Return [X, Y] of the center of cell containing provided text 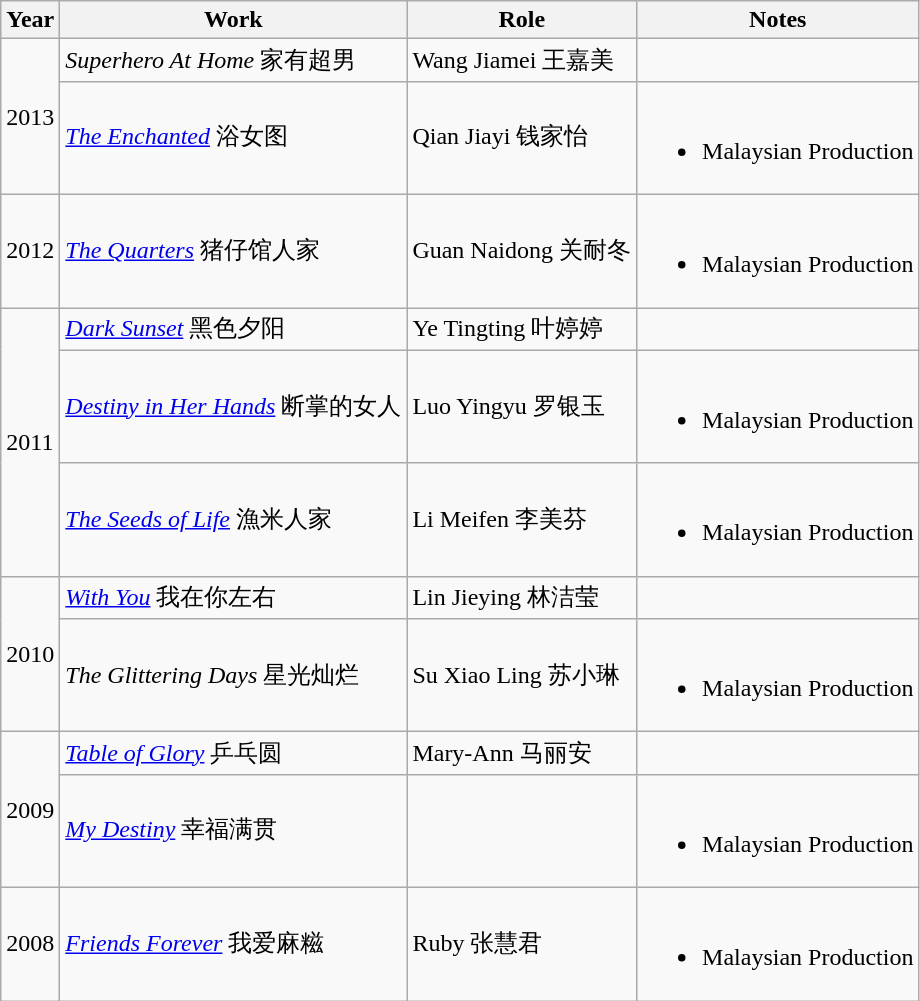
Dark Sunset 黑色夕阳 [234, 330]
Ye Tingting 叶婷婷 [522, 330]
Table of Glory 乒乓圆 [234, 754]
Guan Naidong 关耐冬 [522, 250]
Year [30, 20]
2009 [30, 810]
Lin Jieying 林洁莹 [522, 598]
Superhero At Home 家有超男 [234, 60]
Li Meifen 李美芬 [522, 520]
Luo Yingyu 罗银玉 [522, 406]
The Enchanted 浴女图 [234, 138]
Role [522, 20]
Su Xiao Ling 苏小琳 [522, 676]
The Seeds of Life 漁米人家 [234, 520]
2011 [30, 442]
2013 [30, 117]
2010 [30, 654]
Mary-Ann 马丽安 [522, 754]
2008 [30, 944]
Qian Jiayi 钱家怡 [522, 138]
My Destiny 幸福满贯 [234, 830]
The Quarters 猪仔馆人家 [234, 250]
2012 [30, 250]
Wang Jiamei 王嘉美 [522, 60]
Friends Forever 我爱麻糍 [234, 944]
Destiny in Her Hands 断掌的女人 [234, 406]
The Glittering Days 星光灿烂 [234, 676]
Ruby 张慧君 [522, 944]
Work [234, 20]
With You 我在你左右 [234, 598]
Notes [778, 20]
